Locate the cell with the specified text and output its (X, Y) center coordinate. 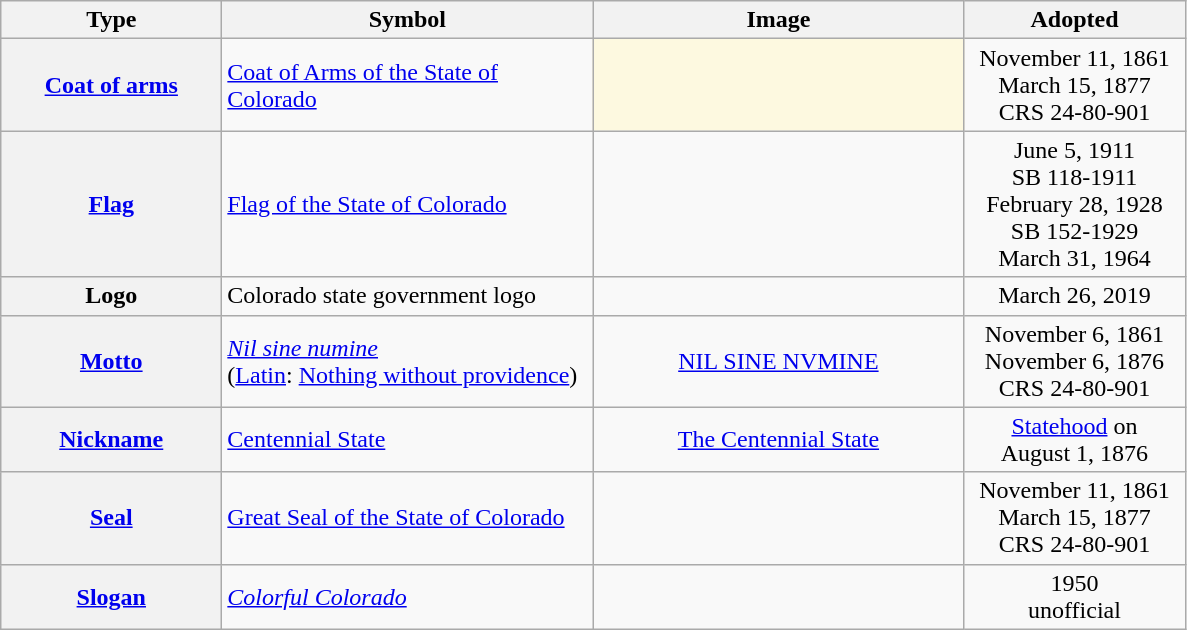
Colorado state government logo (408, 296)
June 5, 1911SB 118-1911February 28, 1928SB 152-1929March 31, 1964 (1074, 204)
Slogan (112, 596)
NIL SINE NVMINE (778, 361)
Symbol (408, 20)
Statehood on August 1, 1876 (1074, 440)
Great Seal of the State of Colorado (408, 518)
Flag of the State of Colorado (408, 204)
Motto (112, 361)
Nil sine numine(Latin: Nothing without providence) (408, 361)
Centennial State (408, 440)
Seal (112, 518)
Coat of Arms of the State of Colorado (408, 85)
Nickname (112, 440)
1950unofficial (1074, 596)
Type (112, 20)
Flag (112, 204)
November 6, 1861November 6, 1876CRS 24-80-901 (1074, 361)
Logo (112, 296)
Image (778, 20)
Adopted (1074, 20)
Colorful Colorado (408, 596)
Coat of arms (112, 85)
The Centennial State (778, 440)
March 26, 2019 (1074, 296)
